Extract the [X, Y] coordinate from the center of the cell holding the provided text.  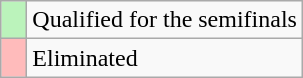
Eliminated [165, 58]
Qualified for the semifinals [165, 20]
